Return [x, y] of the center of cell containing provided text 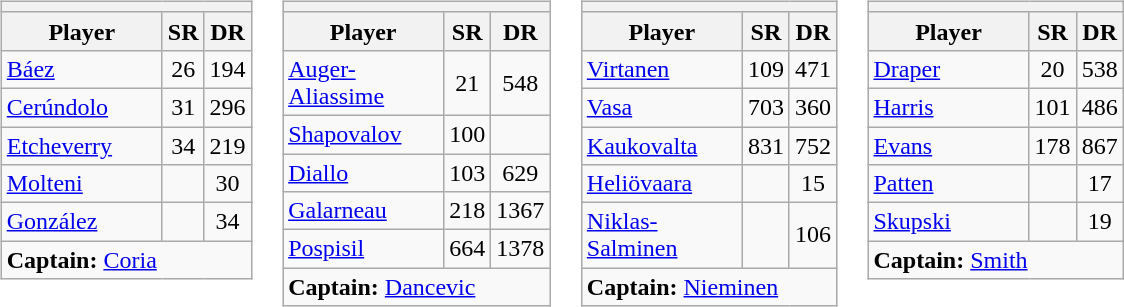
486 [1100, 107]
Vasa [662, 107]
194 [228, 69]
Auger-Aliassime [364, 82]
30 [228, 184]
Harris [948, 107]
20 [1052, 69]
629 [520, 173]
471 [812, 69]
González [82, 222]
296 [228, 107]
100 [468, 134]
Captain: Coria [126, 260]
218 [468, 211]
101 [1052, 107]
21 [468, 82]
Captain: Smith [996, 260]
17 [1100, 184]
Niklas-Salminen [662, 236]
703 [766, 107]
1367 [520, 211]
178 [1052, 145]
Captain: Dancevic [416, 287]
Captain: Nieminen [708, 287]
360 [812, 107]
867 [1100, 145]
Virtanen [662, 69]
Heliövaara [662, 184]
106 [812, 236]
19 [1100, 222]
109 [766, 69]
538 [1100, 69]
Cerúndolo [82, 107]
Skupski [948, 222]
Galarneau [364, 211]
Draper [948, 69]
31 [183, 107]
Shapovalov [364, 134]
103 [468, 173]
26 [183, 69]
15 [812, 184]
Kaukovalta [662, 145]
219 [228, 145]
Diallo [364, 173]
548 [520, 82]
Báez [82, 69]
664 [468, 249]
1378 [520, 249]
Pospisil [364, 249]
Evans [948, 145]
Etcheverry [82, 145]
752 [812, 145]
Patten [948, 184]
Molteni [82, 184]
831 [766, 145]
